Provide the [X, Y] coordinate of the cell's center where the given text is located.  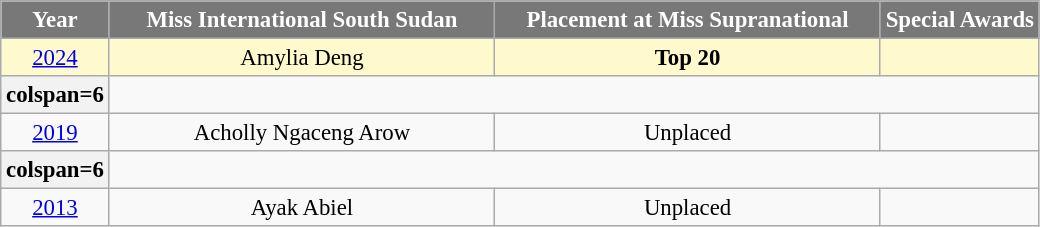
Year [55, 20]
Ayak Abiel [302, 208]
Placement at Miss Supranational [688, 20]
2013 [55, 208]
Miss International South Sudan [302, 20]
Amylia Deng [302, 58]
2024 [55, 58]
2019 [55, 133]
Top 20 [688, 58]
Special Awards [960, 20]
Acholly Ngaceng Arow [302, 133]
